Provide the [X, Y] coordinate of the cell's center where the given text is located.  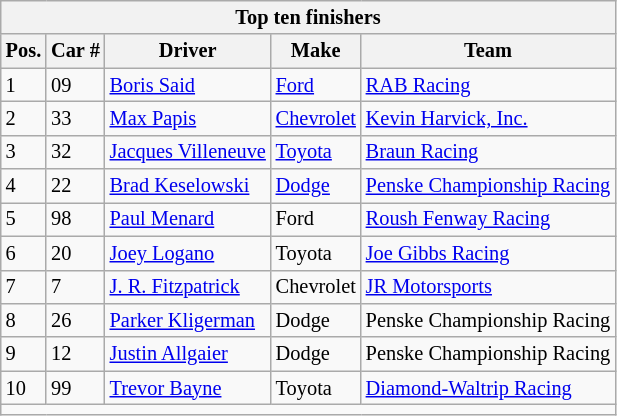
Pos. [24, 51]
Make [316, 51]
98 [76, 219]
Max Papis [188, 118]
6 [24, 253]
8 [24, 320]
Jacques Villeneuve [188, 152]
Trevor Bayne [188, 388]
10 [24, 388]
Boris Said [188, 85]
99 [76, 388]
Joey Logano [188, 253]
20 [76, 253]
33 [76, 118]
Parker Kligerman [188, 320]
Top ten finishers [308, 17]
Roush Fenway Racing [488, 219]
Brad Keselowski [188, 186]
JR Motorsports [488, 287]
RAB Racing [488, 85]
Joe Gibbs Racing [488, 253]
Driver [188, 51]
12 [76, 354]
Diamond-Waltrip Racing [488, 388]
Braun Racing [488, 152]
4 [24, 186]
Kevin Harvick, Inc. [488, 118]
Team [488, 51]
09 [76, 85]
22 [76, 186]
2 [24, 118]
Paul Menard [188, 219]
5 [24, 219]
Car # [76, 51]
3 [24, 152]
1 [24, 85]
Justin Allgaier [188, 354]
9 [24, 354]
32 [76, 152]
J. R. Fitzpatrick [188, 287]
26 [76, 320]
